Locate the cell with the specified text and output its (x, y) center coordinate. 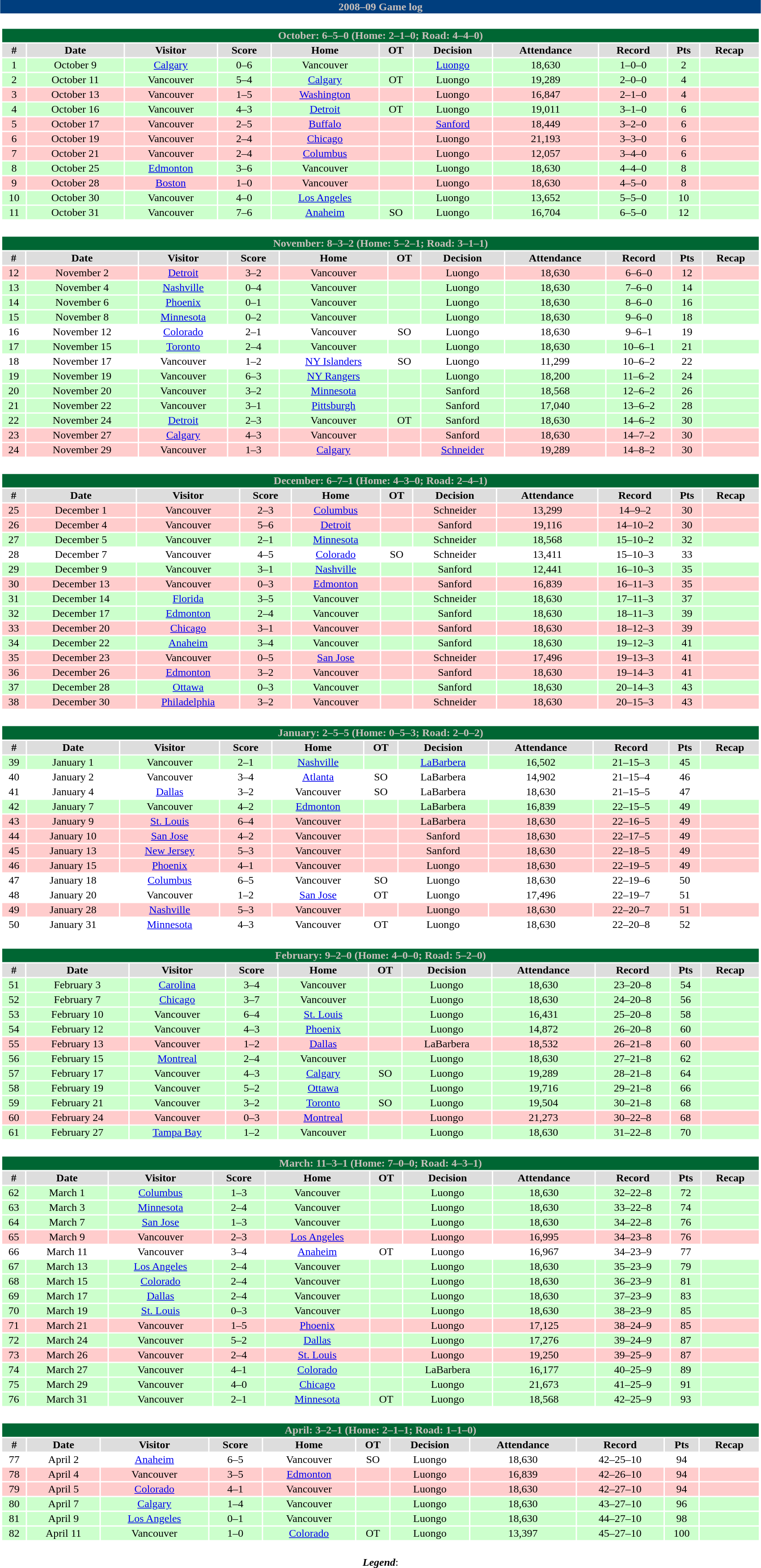
January 18 (73, 880)
November 12 (82, 332)
January 9 (73, 821)
22–16–5 (631, 821)
80 (14, 1504)
March 3 (67, 1207)
9–6–0 (638, 317)
22–19–7 (631, 895)
NY Islanders (334, 362)
March 1 (67, 1193)
December 9 (81, 569)
9 (14, 183)
14–6–2 (638, 421)
Buffalo (325, 124)
11–6–2 (638, 376)
January 10 (73, 836)
27 (13, 540)
7 (14, 153)
New Jersey (170, 851)
March 9 (67, 1237)
82 (14, 1534)
April 11 (63, 1534)
38–23–9 (633, 1311)
November: 8–3–2 (Home: 5–2–1; Road: 3–1–1) (380, 244)
15–10–3 (635, 555)
20–15–3 (635, 702)
October 28 (75, 183)
November 22 (82, 405)
16,995 (544, 1237)
13–6–2 (638, 405)
3–1–0 (633, 110)
October 25 (75, 169)
89 (686, 1370)
19–12–3 (635, 643)
March 17 (67, 1296)
November 8 (82, 317)
3–4–0 (633, 153)
19,116 (547, 525)
96 (682, 1504)
30–22–8 (632, 1118)
November 4 (82, 287)
April 7 (63, 1504)
2–0–0 (633, 80)
December 14 (81, 599)
March 21 (67, 1325)
18,532 (543, 1044)
31 (13, 599)
13,411 (547, 555)
34 (13, 643)
57 (13, 1073)
December 23 (81, 658)
March 27 (67, 1370)
15–10–2 (635, 540)
January 31 (73, 925)
January: 2–5–5 (Home: 0–5–3; Road: 2–0–2) (380, 733)
October 17 (75, 124)
5–4 (244, 80)
March: 11–3–1 (Home: 7–0–0; Road: 4–3–1) (380, 1163)
43–27–10 (620, 1504)
11 (14, 212)
19,504 (543, 1103)
55 (13, 1044)
33–22–8 (633, 1207)
14–9–2 (635, 510)
13,397 (523, 1534)
Philadelphia (188, 702)
March 24 (67, 1340)
53 (13, 1014)
0–2 (253, 317)
69 (13, 1296)
100 (682, 1534)
January 1 (73, 762)
27–21–8 (632, 1059)
1–4 (235, 1504)
13,299 (547, 510)
1 (14, 65)
22–20–8 (631, 925)
Carolina (177, 985)
17 (13, 346)
February 15 (77, 1059)
98 (682, 1518)
March 31 (67, 1399)
February 27 (77, 1132)
22–18–5 (631, 851)
13 (13, 287)
19–13–3 (635, 658)
18,449 (545, 124)
42 (14, 807)
19,716 (543, 1088)
14–10–2 (635, 525)
93 (686, 1399)
20 (13, 391)
December 4 (81, 525)
19,250 (544, 1355)
January 15 (73, 866)
42–25–10 (620, 1459)
48 (14, 895)
Washington (325, 94)
18–11–3 (635, 614)
October 11 (75, 80)
7–6 (244, 212)
21–15–3 (631, 762)
April 5 (63, 1489)
3–2–0 (633, 124)
83 (686, 1296)
59 (13, 1103)
3–6 (244, 169)
35–23–9 (633, 1266)
13,652 (545, 198)
3–3–0 (633, 139)
1–0–0 (633, 65)
February 13 (77, 1044)
12,441 (547, 569)
December 22 (81, 643)
April: 3–2–1 (Home: 2–1–1; Road: 1–1–0) (380, 1430)
23–20–8 (632, 985)
February 17 (77, 1073)
December 28 (81, 687)
6–3 (253, 376)
17,276 (544, 1340)
12,057 (545, 153)
23 (13, 435)
14,872 (543, 1029)
October 13 (75, 94)
March 29 (67, 1384)
5–6 (266, 525)
14–7–2 (638, 435)
November 6 (82, 303)
24–20–8 (632, 1000)
0–6 (244, 65)
14–8–2 (638, 450)
January 20 (73, 895)
3–7 (252, 1000)
18–12–3 (635, 628)
32–22–8 (633, 1193)
February 3 (77, 985)
October 19 (75, 139)
37–23–9 (633, 1296)
21,193 (545, 139)
39–24–9 (633, 1340)
March 11 (67, 1252)
17,040 (555, 405)
36–23–9 (633, 1281)
18,200 (555, 376)
44 (14, 836)
36 (13, 673)
March 15 (67, 1281)
5 (14, 124)
Tampa Bay (177, 1132)
December 20 (81, 628)
10–6–2 (638, 362)
63 (13, 1207)
41–25–9 (633, 1384)
17,125 (544, 1325)
9–6–1 (638, 332)
December 7 (81, 555)
71 (13, 1325)
7–6–0 (638, 287)
16,704 (545, 212)
26–21–8 (632, 1044)
12–6–2 (638, 391)
3 (14, 94)
Florida (188, 599)
February 12 (77, 1029)
4–4–0 (633, 169)
42–26–10 (620, 1475)
40–25–9 (633, 1370)
34–23–8 (633, 1237)
19,011 (545, 110)
October 16 (75, 110)
30–21–8 (632, 1103)
38–24–9 (633, 1325)
4–5–0 (633, 183)
October 31 (75, 212)
0–5 (266, 658)
March 19 (67, 1311)
4–5 (266, 555)
28–21–8 (632, 1073)
11,299 (555, 362)
25 (13, 510)
38 (13, 702)
16,502 (541, 762)
8–6–0 (638, 303)
December 30 (81, 702)
November 27 (82, 435)
73 (13, 1355)
16,967 (544, 1252)
61 (13, 1132)
42–27–10 (620, 1489)
67 (13, 1266)
91 (686, 1384)
21,673 (544, 1384)
22–17–5 (631, 836)
20–14–3 (635, 687)
15 (13, 317)
19–14–3 (635, 673)
0–4 (253, 287)
2008–09 Game log (380, 7)
December 1 (81, 510)
December: 6–7–1 (Home: 4–3–0; Road: 2–4–1) (380, 481)
6–6–0 (638, 273)
February 21 (77, 1103)
October: 6–5–0 (Home: 2–1–0; Road: 4–4–0) (380, 35)
March 13 (67, 1266)
45–27–10 (620, 1534)
Boston (171, 183)
October 30 (75, 198)
December 26 (81, 673)
November 15 (82, 346)
29 (13, 569)
January 4 (73, 792)
March 7 (67, 1222)
44–27–10 (620, 1518)
40 (14, 777)
10–6–1 (638, 346)
NY Rangers (334, 376)
October 21 (75, 153)
April 4 (63, 1475)
December 13 (81, 584)
February 10 (77, 1014)
16,431 (543, 1014)
January 2 (73, 777)
22–19–5 (631, 866)
March 26 (67, 1355)
December 5 (81, 540)
January 28 (73, 910)
21–15–5 (631, 792)
November 29 (82, 450)
78 (14, 1475)
February 7 (77, 1000)
Atlanta (318, 777)
January 7 (73, 807)
6–5–0 (633, 212)
April 2 (63, 1459)
April 9 (63, 1518)
February 24 (77, 1118)
November 17 (82, 362)
5–5–0 (633, 198)
November 19 (82, 376)
16–11–3 (635, 584)
December 17 (81, 614)
25–20–8 (632, 1014)
34–23–9 (633, 1252)
16,847 (545, 94)
22–19–6 (631, 880)
November 2 (82, 273)
29–21–8 (632, 1088)
21,273 (543, 1118)
2–1–0 (633, 94)
21–15–4 (631, 777)
November 20 (82, 391)
February 19 (77, 1088)
22–15–5 (631, 807)
39–25–9 (633, 1355)
22–20–7 (631, 910)
16–10–3 (635, 569)
16,177 (544, 1370)
February: 9–2–0 (Home: 4–0–0; Road: 5–2–0) (380, 955)
42–25–9 (633, 1399)
2–5 (244, 124)
65 (13, 1237)
31–22–8 (632, 1132)
34–22–8 (633, 1222)
January 13 (73, 851)
Pittsburgh (334, 405)
November 24 (82, 421)
17–11–3 (635, 599)
75 (13, 1384)
26–20–8 (632, 1029)
October 9 (75, 65)
14,902 (541, 777)
